Detect which cell encompasses the target text, then output its [x, y] center coordinate. 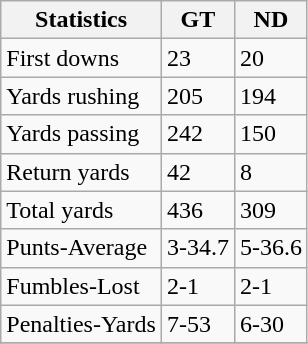
Yards rushing [82, 96]
194 [270, 96]
3-34.7 [198, 248]
Punts-Average [82, 248]
6-30 [270, 324]
Statistics [82, 20]
436 [198, 210]
GT [198, 20]
Return yards [82, 172]
242 [198, 134]
150 [270, 134]
Total yards [82, 210]
309 [270, 210]
23 [198, 58]
205 [198, 96]
8 [270, 172]
ND [270, 20]
42 [198, 172]
20 [270, 58]
Yards passing [82, 134]
5-36.6 [270, 248]
7-53 [198, 324]
Fumbles-Lost [82, 286]
First downs [82, 58]
Penalties-Yards [82, 324]
